Detect which cell encompasses the target text, then output its [X, Y] center coordinate. 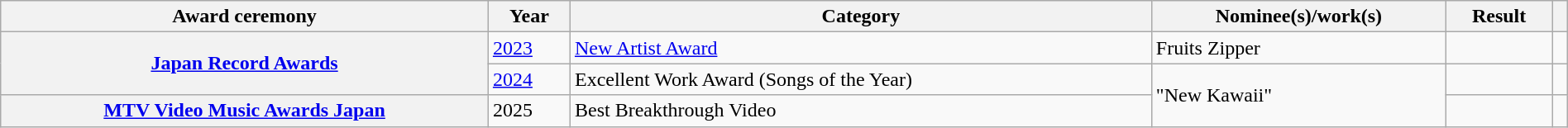
"New Kawaii" [1298, 95]
Nominee(s)/work(s) [1298, 17]
Category [860, 17]
Result [1499, 17]
Year [529, 17]
Fruits Zipper [1298, 48]
2025 [529, 111]
2023 [529, 48]
Award ceremony [245, 17]
New Artist Award [860, 48]
Excellent Work Award (Songs of the Year) [860, 79]
Japan Record Awards [245, 64]
Best Breakthrough Video [860, 111]
2024 [529, 79]
MTV Video Music Awards Japan [245, 111]
